Find where the given text appears and provide that cell's center as [x, y] coordinate. 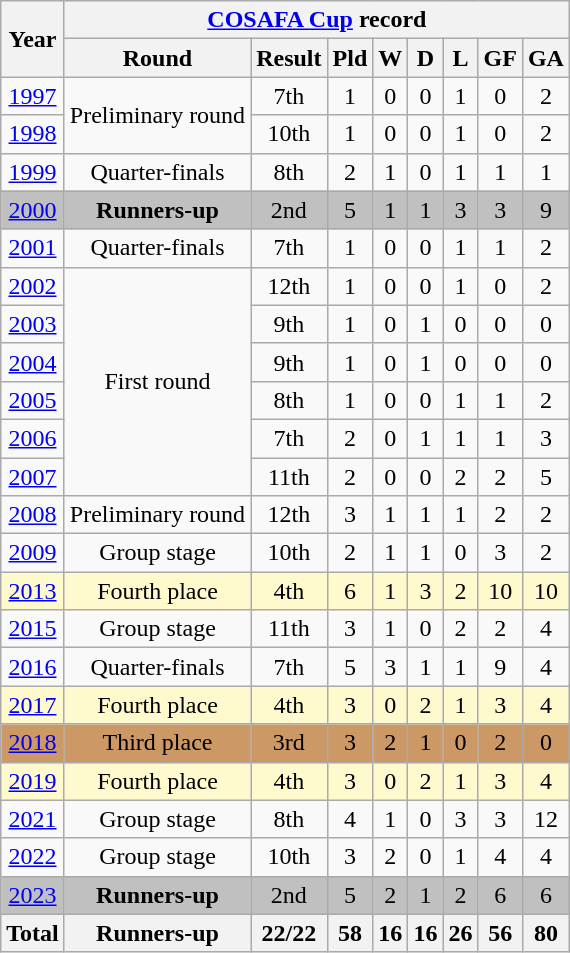
GA [546, 58]
2017 [33, 705]
COSAFA Cup record [316, 20]
12 [546, 819]
2005 [33, 400]
Round [157, 58]
2008 [33, 515]
2000 [33, 210]
W [390, 58]
1997 [33, 96]
1999 [33, 172]
56 [500, 933]
2016 [33, 667]
26 [460, 933]
2007 [33, 477]
Total [33, 933]
2019 [33, 781]
2006 [33, 438]
Year [33, 39]
3rd [289, 743]
2018 [33, 743]
22/22 [289, 933]
2001 [33, 248]
2003 [33, 324]
58 [350, 933]
2022 [33, 857]
Third place [157, 743]
First round [157, 381]
D [426, 58]
Pld [350, 58]
GF [500, 58]
80 [546, 933]
2015 [33, 629]
1998 [33, 134]
2004 [33, 362]
L [460, 58]
2013 [33, 591]
Result [289, 58]
2002 [33, 286]
2009 [33, 553]
2023 [33, 895]
2021 [33, 819]
